Provide the [x, y] coordinate of the cell's center where the given text is located.  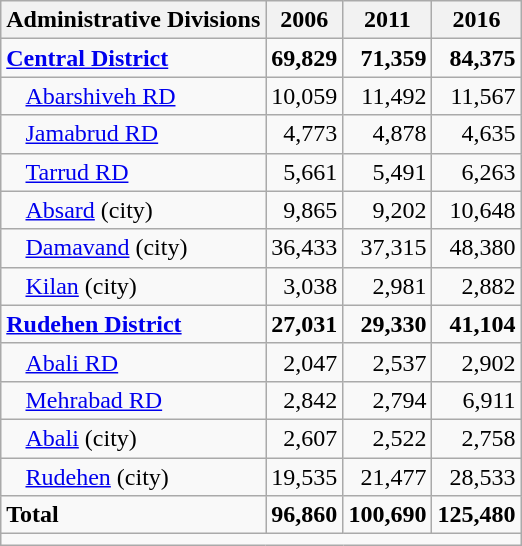
2,882 [476, 286]
10,648 [476, 210]
36,433 [304, 248]
9,202 [388, 210]
2,902 [476, 362]
41,104 [476, 324]
100,690 [388, 515]
84,375 [476, 58]
2,981 [388, 286]
Jamabrud RD [134, 134]
Tarrud RD [134, 172]
2006 [304, 20]
Total [134, 515]
2,047 [304, 362]
21,477 [388, 477]
96,860 [304, 515]
Mehrabad RD [134, 400]
11,492 [388, 96]
6,911 [476, 400]
2,842 [304, 400]
69,829 [304, 58]
Kilan (city) [134, 286]
Administrative Divisions [134, 20]
Abarshiveh RD [134, 96]
Rudehen (city) [134, 477]
4,773 [304, 134]
2,522 [388, 438]
48,380 [476, 248]
5,661 [304, 172]
125,480 [476, 515]
2,758 [476, 438]
6,263 [476, 172]
2,607 [304, 438]
2,794 [388, 400]
3,038 [304, 286]
5,491 [388, 172]
19,535 [304, 477]
2011 [388, 20]
27,031 [304, 324]
Central District [134, 58]
Abali RD [134, 362]
29,330 [388, 324]
Abali (city) [134, 438]
71,359 [388, 58]
4,635 [476, 134]
Absard (city) [134, 210]
28,533 [476, 477]
Damavand (city) [134, 248]
10,059 [304, 96]
37,315 [388, 248]
Rudehen District [134, 324]
4,878 [388, 134]
2016 [476, 20]
2,537 [388, 362]
9,865 [304, 210]
11,567 [476, 96]
